Return (X, Y) of the center of cell containing provided text 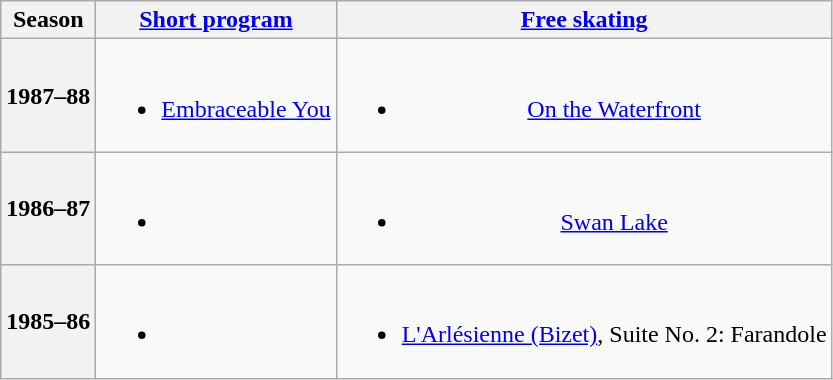
On the Waterfront (584, 96)
Short program (216, 20)
1986–87 (48, 208)
1987–88 (48, 96)
Swan Lake (584, 208)
1985–86 (48, 322)
Free skating (584, 20)
Season (48, 20)
L'Arlésienne (Bizet), Suite No. 2: Farandole (584, 322)
Embraceable You (216, 96)
